Determine the [x, y] coordinate at the center of the cell enclosing the given text.  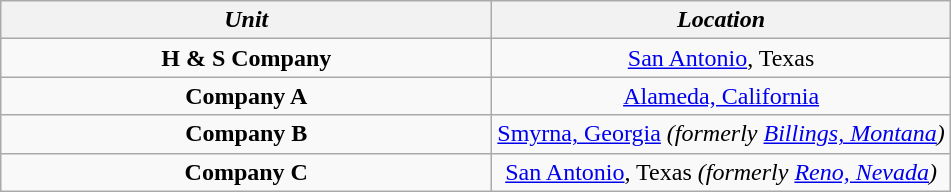
H & S Company [246, 58]
Company B [246, 134]
Company A [246, 96]
San Antonio, Texas (formerly Reno, Nevada) [722, 172]
San Antonio, Texas [722, 58]
Company C [246, 172]
Alameda, California [722, 96]
Location [722, 20]
Unit [246, 20]
Smyrna, Georgia (formerly Billings, Montana) [722, 134]
